Return [X, Y] of the center of cell containing provided text 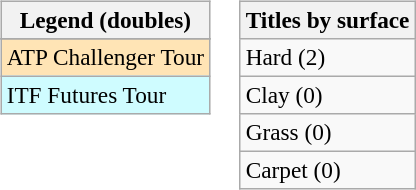
ITF Futures Tour [105, 95]
Carpet (0) [328, 171]
Grass (0) [328, 133]
Titles by surface [328, 20]
ATP Challenger Tour [105, 57]
Clay (0) [328, 95]
Legend (doubles) [105, 20]
Hard (2) [328, 57]
